Search for the cell housing the specified text and yield its [X, Y] center coordinate. 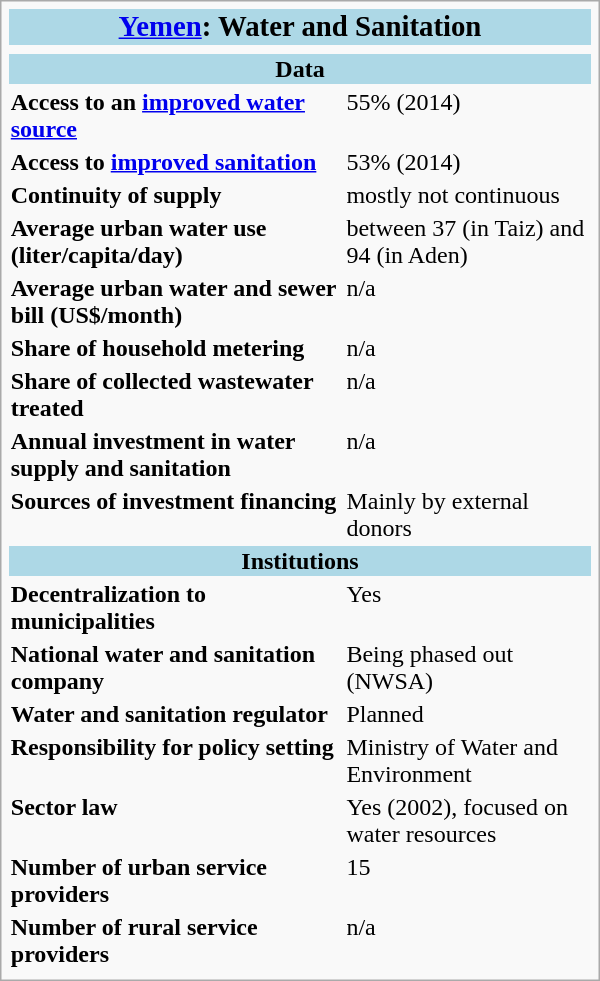
National water and sanitation company [176, 668]
Responsibility for policy setting [176, 760]
Sector law [176, 820]
15 [468, 880]
Data [300, 69]
Number of urban service providers [176, 880]
Share of collected wastewater treated [176, 394]
Sources of investment financing [176, 514]
Yes (2002), focused on water resources [468, 820]
Annual investment in water supply and sanitation [176, 454]
Average urban water and sewer bill (US$/month) [176, 302]
Mainly by external donors [468, 514]
Access to an improved water source [176, 116]
Continuity of supply [176, 195]
mostly not continuous [468, 195]
Number of rural service providers [176, 940]
Planned [468, 714]
Being phased out (NWSA) [468, 668]
Share of household metering [176, 348]
Yemen: Water and Sanitation [300, 27]
Access to improved sanitation [176, 162]
Water and sanitation regulator [176, 714]
Ministry of Water and Environment [468, 760]
between 37 (in Taiz) and 94 (in Aden) [468, 242]
53% (2014) [468, 162]
Yes [468, 608]
Institutions [300, 561]
Decentralization to municipalities [176, 608]
Average urban water use (liter/capita/day) [176, 242]
55% (2014) [468, 116]
